Return [x, y] of the center of cell containing provided text 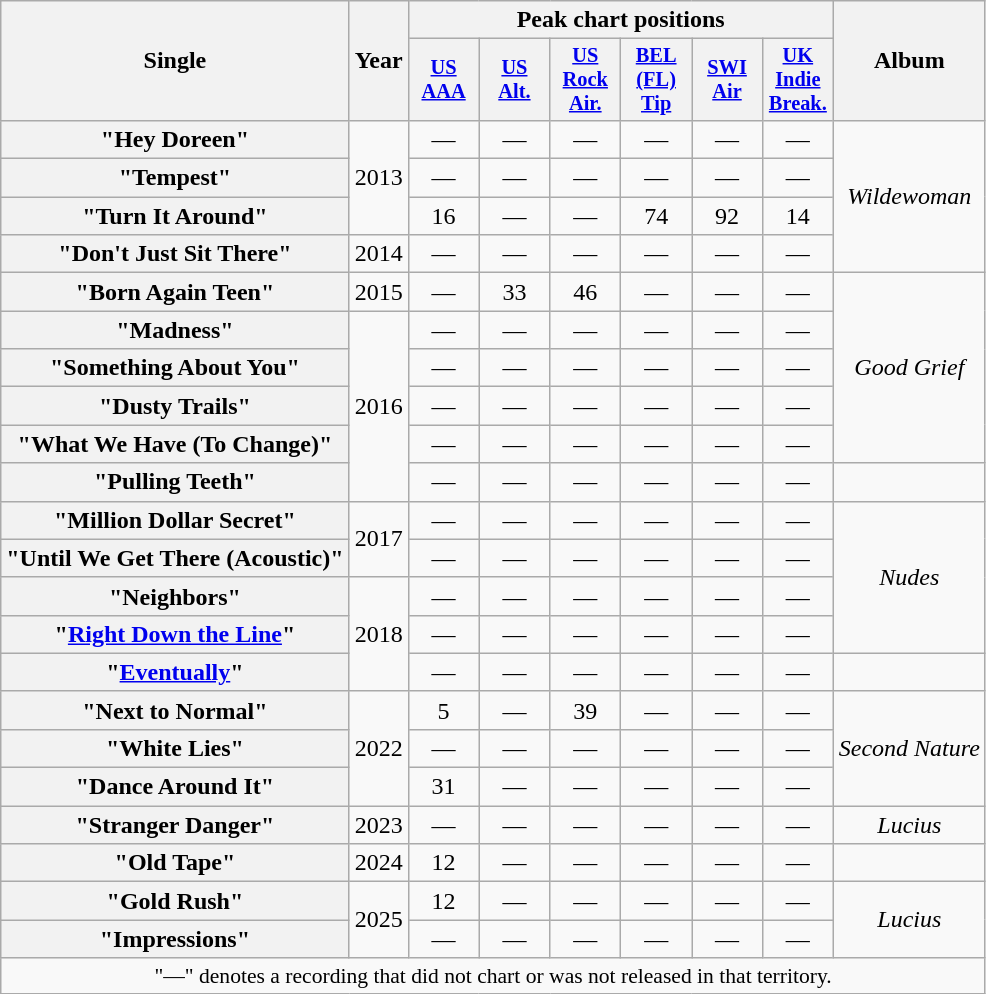
"Born Again Teen" [175, 292]
"What We Have (To Change)" [175, 444]
"Dusty Trails" [175, 406]
Second Nature [909, 748]
SWIAir [728, 80]
"Million Dollar Secret" [175, 520]
2025 [378, 920]
USAlt. [514, 80]
14 [798, 216]
"Until We Get There (Acoustic)" [175, 558]
"—" denotes a recording that did not chart or was not released in that territory. [494, 976]
Album [909, 61]
2015 [378, 292]
2014 [378, 254]
74 [656, 216]
2018 [378, 634]
5 [444, 710]
Good Grief [909, 368]
"Don't Just Sit There" [175, 254]
"Tempest" [175, 178]
"Pulling Teeth" [175, 482]
2017 [378, 539]
Peak chart positions [620, 20]
Year [378, 61]
2022 [378, 748]
16 [444, 216]
2016 [378, 406]
USAAA [444, 80]
"Right Down the Line" [175, 634]
33 [514, 292]
"Something About You" [175, 368]
Nudes [909, 577]
31 [444, 787]
"Neighbors" [175, 596]
"Madness" [175, 330]
UKIndieBreak. [798, 80]
39 [586, 710]
"Stranger Danger" [175, 825]
2024 [378, 863]
Single [175, 61]
46 [586, 292]
2013 [378, 177]
2023 [378, 825]
"Old Tape" [175, 863]
"Next to Normal" [175, 710]
"Eventually" [175, 672]
"Hey Doreen" [175, 139]
Wildewoman [909, 196]
"Gold Rush" [175, 901]
92 [728, 216]
"Dance Around It" [175, 787]
USRockAir. [586, 80]
"White Lies" [175, 748]
"Turn It Around" [175, 216]
"Impressions" [175, 939]
BEL(FL)Tip [656, 80]
